Find where the given text appears and provide that cell's center as [x, y] coordinate. 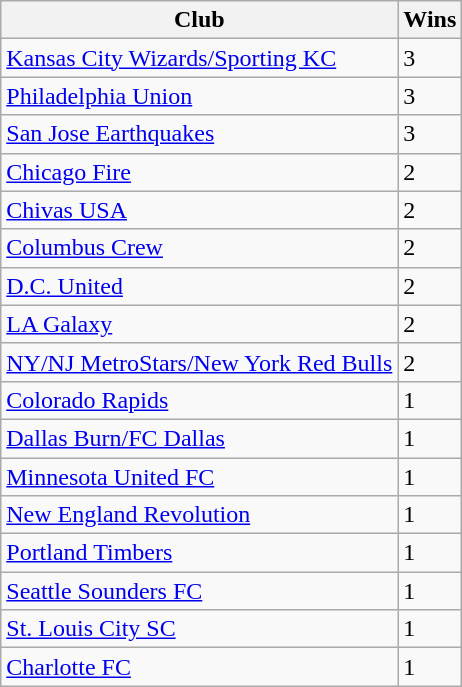
Wins [430, 20]
Kansas City Wizards/Sporting KC [200, 58]
Charlotte FC [200, 667]
New England Revolution [200, 515]
LA Galaxy [200, 324]
Minnesota United FC [200, 477]
Philadelphia Union [200, 96]
San Jose Earthquakes [200, 134]
Columbus Crew [200, 248]
D.C. United [200, 286]
Chicago Fire [200, 172]
Club [200, 20]
Portland Timbers [200, 553]
Colorado Rapids [200, 400]
Seattle Sounders FC [200, 591]
Dallas Burn/FC Dallas [200, 438]
St. Louis City SC [200, 629]
Chivas USA [200, 210]
NY/NJ MetroStars/New York Red Bulls [200, 362]
